Determine the [x, y] coordinate at the center of the cell enclosing the given text.  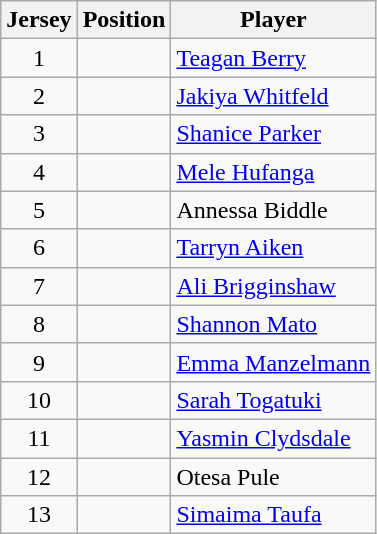
Jersey [39, 20]
Position [124, 20]
8 [39, 324]
13 [39, 515]
Annessa Biddle [274, 210]
1 [39, 58]
Sarah Togatuki [274, 400]
Shannon Mato [274, 324]
11 [39, 438]
10 [39, 400]
6 [39, 248]
3 [39, 134]
7 [39, 286]
Tarryn Aiken [274, 248]
Jakiya Whitfeld [274, 96]
5 [39, 210]
Mele Hufanga [274, 172]
Ali Brigginshaw [274, 286]
Simaima Taufa [274, 515]
Otesa Pule [274, 477]
Shanice Parker [274, 134]
Emma Manzelmann [274, 362]
2 [39, 96]
9 [39, 362]
Yasmin Clydsdale [274, 438]
12 [39, 477]
4 [39, 172]
Player [274, 20]
Teagan Berry [274, 58]
